Extract the (x, y) coordinate from the center of the cell holding the provided text.  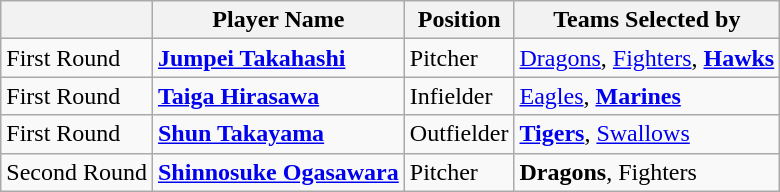
Jumpei Takahashi (278, 58)
Eagles, Marines (647, 96)
Player Name (278, 20)
Position (459, 20)
Shinnosuke Ogasawara (278, 172)
Shun Takayama (278, 134)
Taiga Hirasawa (278, 96)
Second Round (77, 172)
Dragons, Fighters (647, 172)
Infielder (459, 96)
Outfielder (459, 134)
Dragons, Fighters, Hawks (647, 58)
Teams Selected by (647, 20)
Tigers, Swallows (647, 134)
